Locate the cell with the specified text and output its [x, y] center coordinate. 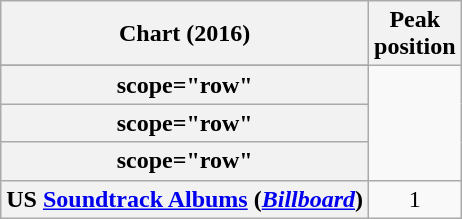
Peakposition [415, 34]
Chart (2016) [185, 34]
US Soundtrack Albums (Billboard) [185, 199]
1 [415, 199]
